Provide the [X, Y] coordinate of the cell's center where the given text is located.  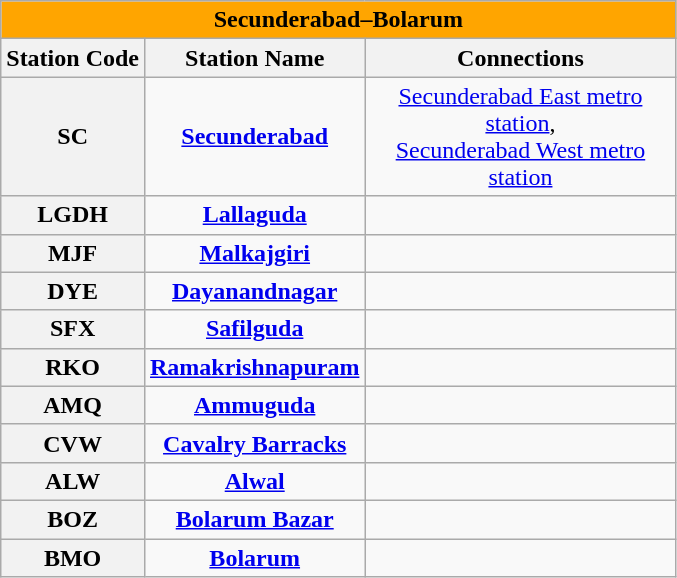
SFX [73, 329]
Bolarum Bazar [254, 519]
Secunderabad [254, 136]
Secunderabad–Bolarum [338, 20]
Station Code [73, 58]
LGDH [73, 215]
Dayanandnagar [254, 291]
CVW [73, 443]
SC [73, 136]
Connections [520, 58]
Station Name [254, 58]
Lallaguda [254, 215]
DYE [73, 291]
Safilguda [254, 329]
Secunderabad East metro station,Secunderabad West metro station [520, 136]
Bolarum [254, 557]
Malkajgiri [254, 253]
Ammuguda [254, 405]
Cavalry Barracks [254, 443]
Ramakrishnapuram [254, 367]
ALW [73, 481]
RKO [73, 367]
Alwal [254, 481]
MJF [73, 253]
BMO [73, 557]
AMQ [73, 405]
BOZ [73, 519]
